Find where the given text appears and provide that cell's center as [X, Y] coordinate. 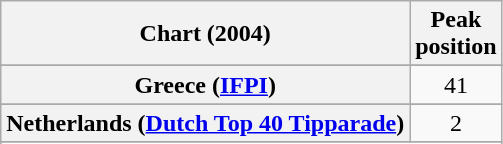
Netherlands (Dutch Top 40 Tipparade) [206, 123]
Greece (IFPI) [206, 85]
Chart (2004) [206, 34]
2 [456, 123]
41 [456, 85]
Peak position [456, 34]
